From the cell containing the given text, extract its center point as (x, y) coordinate. 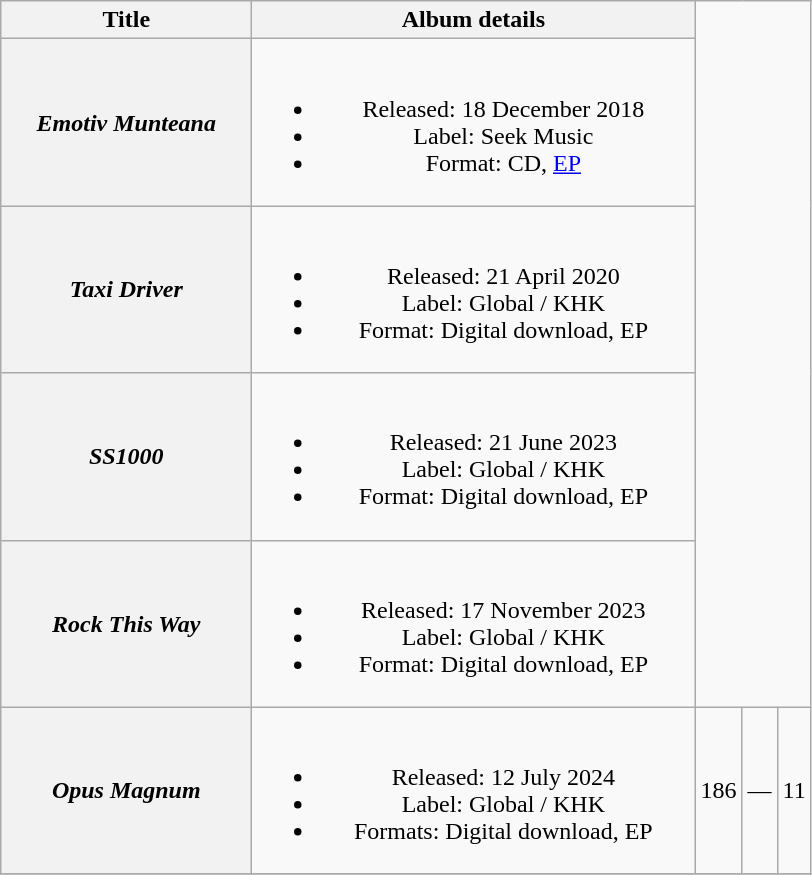
186 (718, 790)
SS1000 (126, 456)
Rock This Way (126, 624)
Emotiv Munteana (126, 122)
— (760, 790)
Released: 18 December 2018Label: Seek MusicFormat: CD, EP (474, 122)
Released: 21 April 2020Label: Global / KHKFormat: Digital download, EP (474, 290)
Album details (474, 20)
Taxi Driver (126, 290)
Released: 21 June 2023Label: Global / KHKFormat: Digital download, EP (474, 456)
Released: 17 November 2023Label: Global / KHKFormat: Digital download, EP (474, 624)
11 (794, 790)
Released: 12 July 2024Label: Global / KHKFormats: Digital download, EP (474, 790)
Opus Magnum (126, 790)
Title (126, 20)
